Capture the cell that displays the provided text and extract its (X, Y) central coordinate. 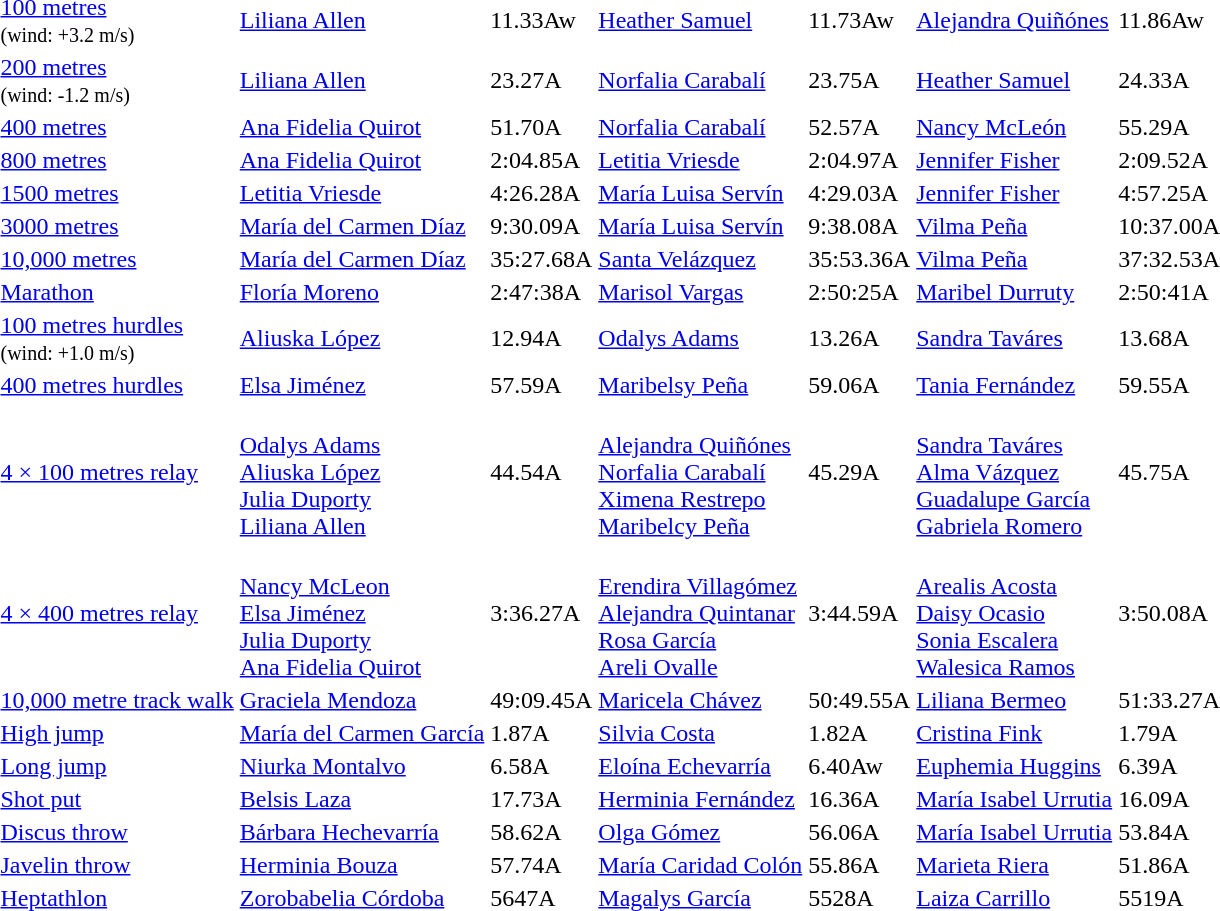
Herminia Bouza (362, 865)
3:44.59A (860, 613)
Aliuska López (362, 338)
Olga Gómez (700, 832)
Elsa Jiménez (362, 385)
Marisol Vargas (700, 292)
2:04.85A (542, 160)
4:26.28A (542, 193)
Odalys Adams (700, 338)
Arealis AcostaDaisy OcasioSonia EscaleraWalesica Ramos (1014, 613)
16.36A (860, 799)
Liliana Allen (362, 80)
Sandra Taváres (1014, 338)
Euphemia Huggins (1014, 766)
3:36.27A (542, 613)
Liliana Bermeo (1014, 700)
1.87A (542, 733)
Santa Velázquez (700, 259)
Alejandra QuiñónesNorfalia CarabalíXimena RestrepoMaribelcy Peña (700, 472)
Maribelsy Peña (700, 385)
44.54A (542, 472)
Heather Samuel (1014, 80)
Maribel Durruty (1014, 292)
Graciela Mendoza (362, 700)
Maricela Chávez (700, 700)
6.58A (542, 766)
23.27A (542, 80)
Eloína Echevarría (700, 766)
12.94A (542, 338)
María Caridad Colón (700, 865)
Floría Moreno (362, 292)
35:27.68A (542, 259)
35:53.36A (860, 259)
Silvia Costa (700, 733)
Cristina Fink (1014, 733)
9:30.09A (542, 226)
13.26A (860, 338)
51.70A (542, 127)
45.29A (860, 472)
2:50:25A (860, 292)
56.06A (860, 832)
Erendira VillagómezAlejandra QuintanarRosa GarcíaAreli Ovalle (700, 613)
Odalys AdamsAliuska LópezJulia DuportyLiliana Allen (362, 472)
59.06A (860, 385)
23.75A (860, 80)
49:09.45A (542, 700)
55.86A (860, 865)
2:47:38A (542, 292)
9:38.08A (860, 226)
50:49.55A (860, 700)
4:29.03A (860, 193)
Tania Fernández (1014, 385)
Nancy McLeón (1014, 127)
Niurka Montalvo (362, 766)
Bárbara Hechevarría (362, 832)
Marieta Riera (1014, 865)
María del Carmen García (362, 733)
57.74A (542, 865)
58.62A (542, 832)
Sandra TaváresAlma VázquezGuadalupe GarcíaGabriela Romero (1014, 472)
6.40Aw (860, 766)
2:04.97A (860, 160)
52.57A (860, 127)
Herminia Fernández (700, 799)
57.59A (542, 385)
17.73A (542, 799)
1.82A (860, 733)
Belsis Laza (362, 799)
Nancy McLeonElsa JiménezJulia DuportyAna Fidelia Quirot (362, 613)
